Scan for the cell matching the given text and deliver its [X, Y] coordinate at center. 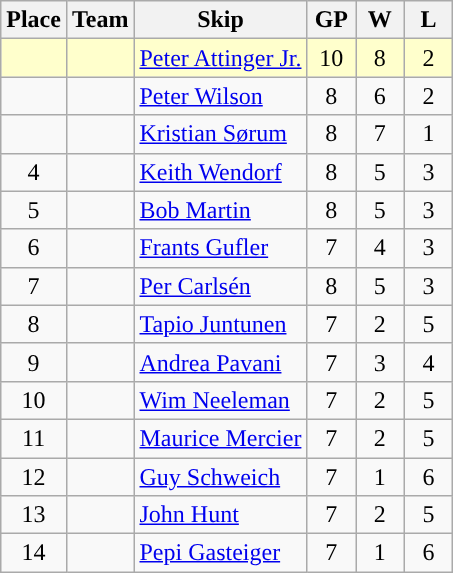
Peter Wilson [220, 96]
14 [34, 553]
Andrea Pavani [220, 362]
L [428, 20]
12 [34, 477]
W [380, 20]
9 [34, 362]
Frants Gufler [220, 248]
Wim Neeleman [220, 400]
Bob Martin [220, 210]
Skip [220, 20]
Guy Schweich [220, 477]
Pepi Gasteiger [220, 553]
Team [100, 20]
Keith Wendorf [220, 172]
John Hunt [220, 515]
Kristian Sørum [220, 134]
Peter Attinger Jr. [220, 58]
13 [34, 515]
Per Carlsén [220, 286]
Maurice Mercier [220, 438]
Tapio Juntunen [220, 324]
Place [34, 20]
11 [34, 438]
GP [332, 20]
